Determine the [X, Y] coordinate at the center of the cell enclosing the given text.  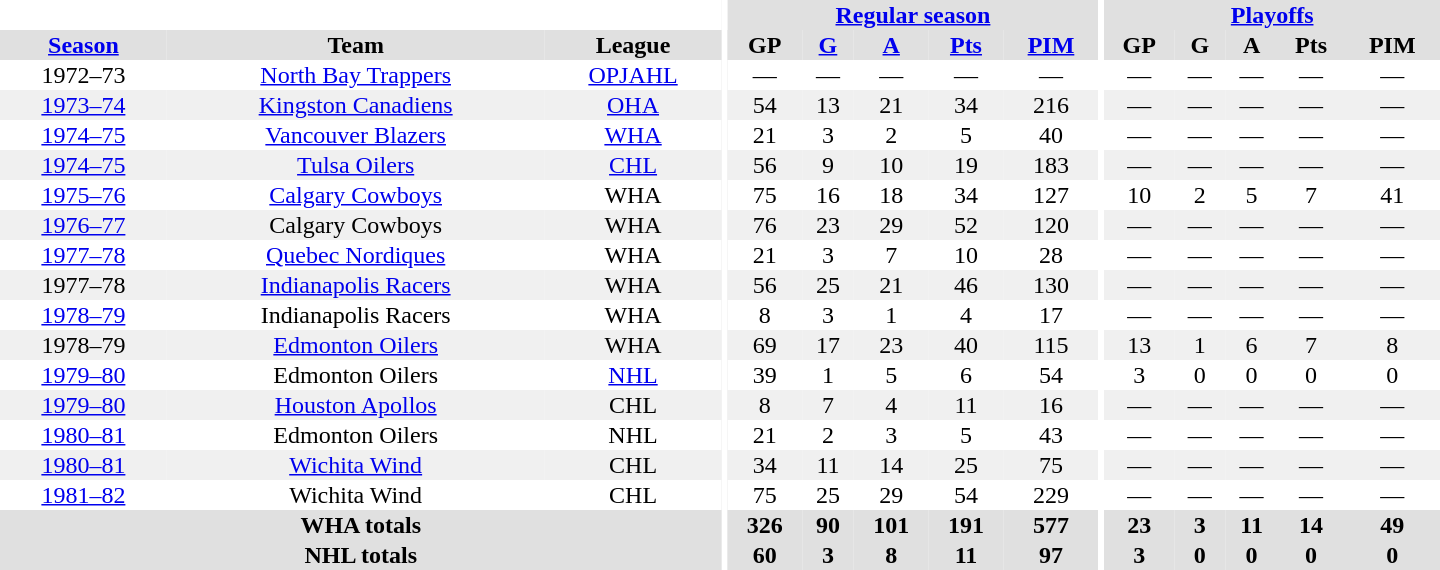
Season [84, 45]
39 [764, 375]
97 [1050, 555]
League [634, 45]
69 [764, 345]
OPJAHL [634, 75]
9 [828, 165]
WHA totals [361, 525]
76 [764, 225]
Quebec Nordiques [356, 255]
191 [966, 525]
Houston Apollos [356, 405]
1981–82 [84, 495]
Team [356, 45]
183 [1050, 165]
18 [892, 195]
52 [966, 225]
120 [1050, 225]
1975–76 [84, 195]
Vancouver Blazers [356, 135]
46 [966, 285]
1972–73 [84, 75]
Tulsa Oilers [356, 165]
326 [764, 525]
Kingston Canadiens [356, 105]
127 [1050, 195]
NHL totals [361, 555]
216 [1050, 105]
1973–74 [84, 105]
577 [1050, 525]
90 [828, 525]
101 [892, 525]
North Bay Trappers [356, 75]
19 [966, 165]
49 [1392, 525]
60 [764, 555]
28 [1050, 255]
229 [1050, 495]
115 [1050, 345]
Regular season [912, 15]
130 [1050, 285]
41 [1392, 195]
Playoffs [1272, 15]
OHA [634, 105]
1976–77 [84, 225]
43 [1050, 435]
